Detect which cell encompasses the target text, then output its (X, Y) center coordinate. 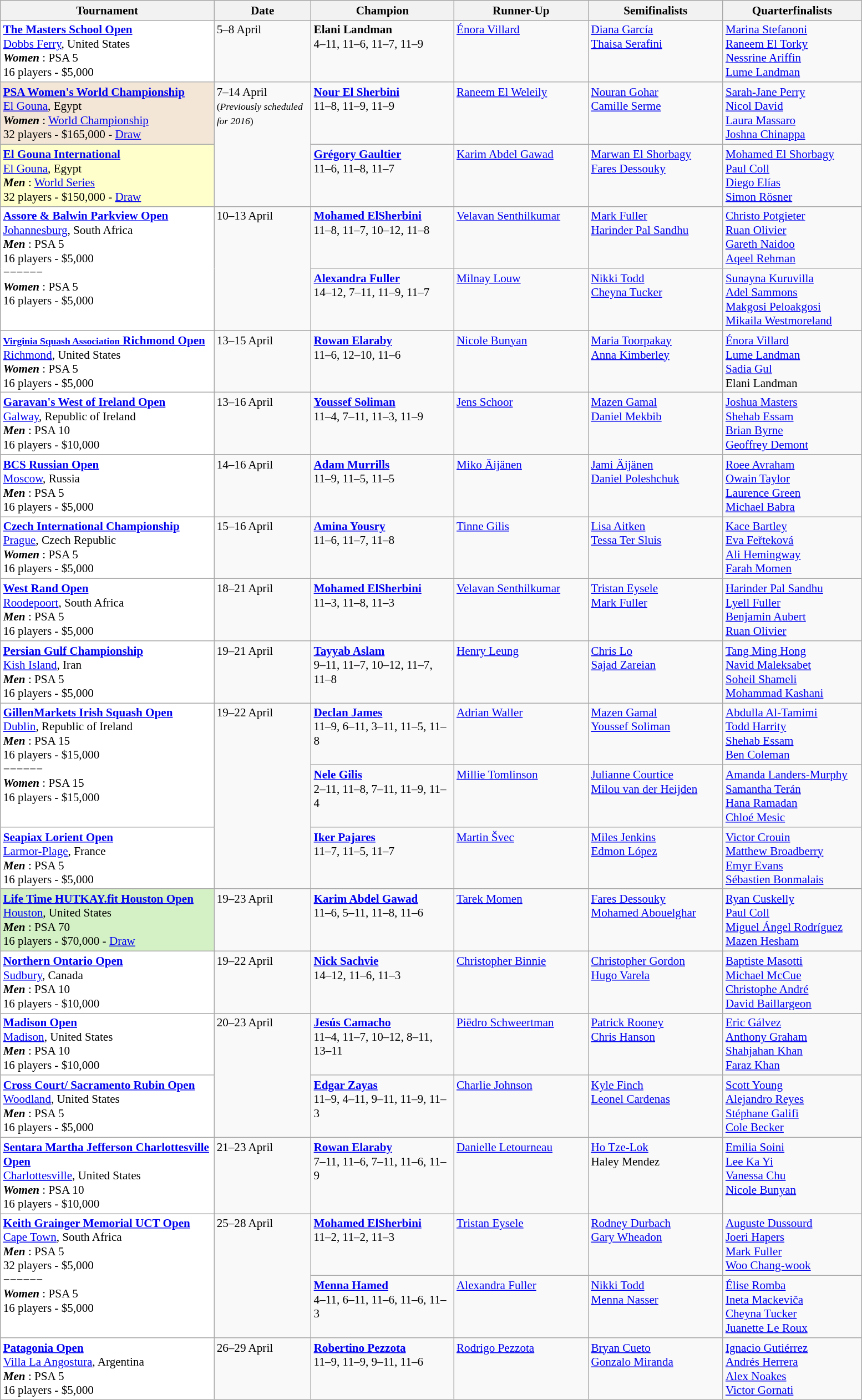
18–21 April (263, 610)
Elani Landman4–11, 11–6, 11–7, 11–9 (383, 51)
Nour El Sherbini11–8, 11–9, 11–9 (383, 113)
Diana García Thaisa Serafini (655, 51)
Christo Potgieter Ruan Olivier Gareth Naidoo Aqeel Rehman (792, 237)
Persian Gulf Championship Kish Island, Iran Men : PSA 516 players - $5,000 (108, 672)
10–13 April (263, 268)
Tristan Eysele (521, 1245)
15–16 April (263, 548)
Nouran Gohar Camille Serme (655, 113)
Élise Romba Ineta Mackeviča Cheyna Tucker Juanette Le Roux (792, 1307)
Nikki Todd Menna Nasser (655, 1307)
Rowan Elaraby11–6, 12–10, 11–6 (383, 362)
Maria Toorpakay Anna Kimberley (655, 362)
Jami Äijänen Daniel Poleshchuk (655, 486)
Harinder Pal Sandhu Lyell Fuller Benjamin Aubert Ruan Olivier (792, 610)
Nick Sachvie14–12, 11–6, 11–3 (383, 982)
Kyle Finch Leonel Cardenas (655, 1106)
14–16 April (263, 486)
Garavan's West of Ireland Open Galway, Republic of Ireland Men : PSA 1016 players - $10,000 (108, 424)
Julianne Courtice Milou van der Heijden (655, 796)
Danielle Letourneau (521, 1175)
Baptiste Masotti Michael McCue Christophe André David Baillargeon (792, 982)
Sentara Martha Jefferson Charlottesville Open Charlottesville, United States Women : PSA 1016 players - $10,000 (108, 1175)
Mohamed ElSherbini11–3, 11–8, 11–3 (383, 610)
21–23 April (263, 1175)
Czech International Championship Prague, Czech Republic Women : PSA 516 players - $5,000 (108, 548)
Virginia Squash Association Richmond Open Richmond, United States Women : PSA 516 players - $5,000 (108, 362)
Declan James11–9, 6–11, 3–11, 11–5, 11–8 (383, 734)
Énora Villard (521, 51)
20–23 April (263, 1075)
Quarterfinalists (792, 10)
Amina Yousry11–6, 11–7, 11–8 (383, 548)
Ho Tze-Lok Haley Mendez (655, 1175)
Sunayna Kuruvilla Adel Sammons Makgosi Peloakgosi Mikaila Westmoreland (792, 299)
Christopher Binnie (521, 982)
Amanda Landers-Murphy Samantha Terán Hana Ramadan Chloé Mesic (792, 796)
Raneem El Weleily (521, 113)
Kace Bartley Eva Feřteková Ali Hemingway Farah Momen (792, 548)
Patagonia Open Villa La Angostura, Argentina Men : PSA 516 players - $5,000 (108, 1368)
Victor Crouin Matthew Broadberry Emyr Evans Sébastien Bonmalais (792, 858)
13–15 April (263, 362)
Roee Avraham Owain Taylor Laurence Green Michael Babra (792, 486)
Alexandra Fuller (521, 1307)
Iker Pajares11–7, 11–5, 11–7 (383, 858)
19–21 April (263, 672)
Seapiax Lorient Open Larmor-Plage, France Men : PSA 516 players - $5,000 (108, 858)
Marwan El Shorbagy Fares Dessouky (655, 175)
Abdulla Al-Tamimi Todd Harrity Shehab Essam Ben Coleman (792, 734)
Martin Švec (521, 858)
25–28 April (263, 1276)
GillenMarkets Irish Squash Open Dublin, Republic of Ireland Men : PSA 1516 players - $15,000−−−−−− Women : PSA 1516 players - $15,000 (108, 765)
Assore & Balwin Parkview Open Johannesburg, South Africa Men : PSA 516 players - $5,000−−−−−− Women : PSA 516 players - $5,000 (108, 268)
Charlie Johnson (521, 1106)
Mazen Gamal Daniel Mekbib (655, 424)
Tayyab Aslam9–11, 11–7, 10–12, 11–7, 11–8 (383, 672)
Joshua Masters Shehab Essam Brian Byrne Geoffrey Demont (792, 424)
Ryan Cuskelly Paul Coll Miguel Ángel Rodríguez Mazen Hesham (792, 920)
Jens Schoor (521, 424)
Ignacio Gutiérrez Andrés Herrera Alex Noakes Victor Gornati (792, 1368)
Emilia Soini Lee Ka Yi Vanessa Chu Nicole Bunyan (792, 1175)
Karim Abdel Gawad (521, 175)
Youssef Soliman11–4, 7–11, 11–3, 11–9 (383, 424)
Chris Lo Sajad Zareian (655, 672)
Runner-Up (521, 10)
Eric Gálvez Anthony Graham Shahjahan Khan Faraz Khan (792, 1044)
Bryan Cueto Gonzalo Miranda (655, 1368)
Keith Grainger Memorial UCT Open Cape Town, South Africa Men : PSA 532 players - $5,000−−−−−− Women : PSA 516 players - $5,000 (108, 1276)
Adrian Waller (521, 734)
Adam Murrills11–9, 11–5, 11–5 (383, 486)
Auguste Dussourd Joeri Hapers Mark Fuller Woo Chang-wook (792, 1245)
Rowan Elaraby7–11, 11–6, 7–11, 11–6, 11–9 (383, 1175)
Grégory Gaultier11–6, 11–8, 11–7 (383, 175)
5–8 April (263, 51)
Sarah-Jane Perry Nicol David Laura Massaro Joshna Chinappa (792, 113)
Champion (383, 10)
7–14 April(Previously scheduled for 2016) (263, 144)
Christopher Gordon Hugo Varela (655, 982)
Mohamed ElSherbini11–2, 11–2, 11–3 (383, 1245)
Milnay Louw (521, 299)
Fares Dessouky Mohamed Abouelghar (655, 920)
19–23 April (263, 920)
Rodrigo Pezzota (521, 1368)
Jesús Camacho11–4, 11–7, 10–12, 8–11, 13–11 (383, 1044)
Tournament (108, 10)
Alexandra Fuller14–12, 7–11, 11–9, 11–7 (383, 299)
Tristan Eysele Mark Fuller (655, 610)
13–16 April (263, 424)
Piëdro Schweertman (521, 1044)
Miles Jenkins Edmon López (655, 858)
Menna Hamed4–11, 6–11, 11–6, 11–6, 11–3 (383, 1307)
Rodney Durbach Gary Wheadon (655, 1245)
Edgar Zayas11–9, 4–11, 9–11, 11–9, 11–3 (383, 1106)
Tang Ming Hong Navid Maleksabet Soheil Shameli Mohammad Kashani (792, 672)
Miko Äijänen (521, 486)
Cross Court/ Sacramento Rubin Open Woodland, United States Men : PSA 516 players - $5,000 (108, 1106)
El Gouna International El Gouna, Egypt Men : World Series32 players - $150,000 - Draw (108, 175)
Scott Young Alejandro Reyes Stéphane Galifi Cole Becker (792, 1106)
Life Time HUTKAY.fit Houston Open Houston, United States Men : PSA 7016 players - $70,000 - Draw (108, 920)
The Masters School Open Dobbs Ferry, United States Women : PSA 516 players - $5,000 (108, 51)
Northern Ontario Open Sudbury, Canada Men : PSA 1016 players - $10,000 (108, 982)
Lisa Aitken Tessa Ter Sluis (655, 548)
PSA Women's World Championship El Gouna, Egypt Women : World Championship32 players - $165,000 - Draw (108, 113)
Robertino Pezzota11–9, 11–9, 9–11, 11–6 (383, 1368)
Henry Leung (521, 672)
Mohamed El Shorbagy Paul Coll Diego Elías Simon Rösner (792, 175)
Madison Open Madison, United States Men : PSA 1016 players - $10,000 (108, 1044)
Millie Tomlinson (521, 796)
Karim Abdel Gawad 11–6, 5–11, 11–8, 11–6 (383, 920)
Énora Villard Lume Landman Sadia Gul Elani Landman (792, 362)
Mohamed ElSherbini11–8, 11–7, 10–12, 11–8 (383, 237)
Marina Stefanoni Raneem El Torky Nessrine Ariffin Lume Landman (792, 51)
Tinne Gilis (521, 548)
Nele Gilis2–11, 11–8, 7–11, 11–9, 11–4 (383, 796)
BCS Russian Open Moscow, Russia Men : PSA 516 players - $5,000 (108, 486)
Tarek Momen (521, 920)
Nicole Bunyan (521, 362)
Mazen Gamal Youssef Soliman (655, 734)
Nikki Todd Cheyna Tucker (655, 299)
Mark Fuller Harinder Pal Sandhu (655, 237)
Patrick Rooney Chris Hanson (655, 1044)
26–29 April (263, 1368)
Semifinalists (655, 10)
West Rand Open Roodepoort, South Africa Men : PSA 516 players - $5,000 (108, 610)
Date (263, 10)
